Extract the [x, y] coordinate from the center of the cell holding the provided text.  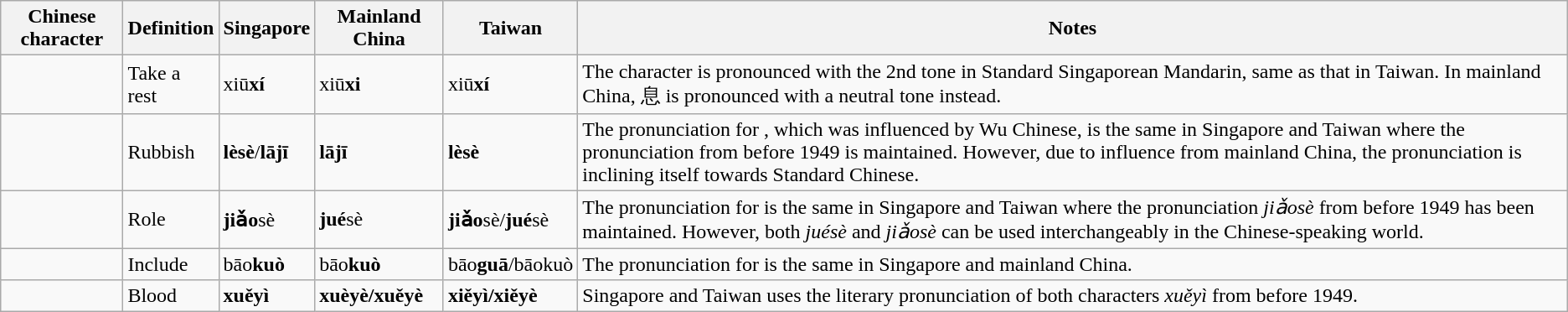
lājī [379, 152]
lèsè [510, 152]
jiǎosè/juésè [510, 219]
xuěyì [266, 296]
The pronunciation for is the same in Singapore and mainland China. [1072, 264]
bāoguā/bāokuò [510, 264]
Taiwan [510, 29]
Include [171, 264]
Take a rest [171, 85]
lèsè/lājī [266, 152]
jiǎosè [266, 219]
xiěyì/xiěyè [510, 296]
Singapore and Taiwan uses the literary pronunciation of both characters xuěyì from before 1949. [1072, 296]
Rubbish [171, 152]
xiūxi [379, 85]
xuèyè/xuěyè [379, 296]
Definition [171, 29]
Notes [1072, 29]
Blood [171, 296]
Singapore [266, 29]
juésè [379, 219]
Chinese character [62, 29]
Role [171, 219]
Mainland China [379, 29]
